For the text-containing cell, return its midpoint in (x, y) coordinate format. 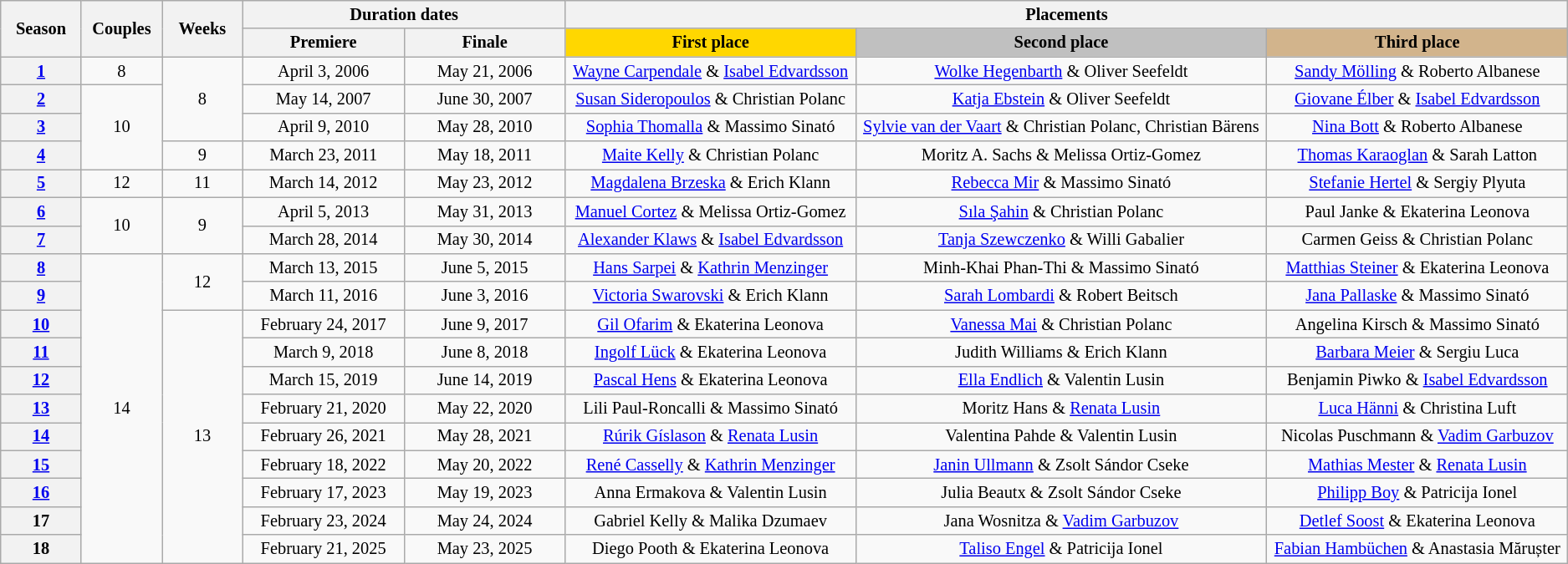
René Casselly & Kathrin Menzinger (711, 465)
Minh-Khai Phan-Thi & Massimo Sinató (1061, 267)
Rebecca Mir & Massimo Sinató (1061, 183)
February 26, 2021 (323, 436)
May 28, 2021 (485, 436)
Duration dates (404, 14)
Maite Kelly & Christian Polanc (711, 155)
Detlef Soost & Ekaterina Leonova (1417, 521)
Giovane Élber & Isabel Edvardsson (1417, 99)
Sarah Lombardi & Robert Beitsch (1061, 296)
June 9, 2017 (485, 324)
April 9, 2010 (323, 127)
Thomas Karaoglan & Sarah Latton (1417, 155)
Gil Ofarim & Ekaterina Leonova (711, 324)
April 5, 2013 (323, 211)
Mathias Mester & Renata Lusin (1417, 465)
March 11, 2016 (323, 296)
Taliso Engel & Patricija Ionel (1061, 549)
February 17, 2023 (323, 492)
Vanessa Mai & Christian Polanc (1061, 324)
6 (41, 211)
Wayne Carpendale & Isabel Edvardsson (711, 71)
Couples (121, 28)
March 14, 2012 (323, 183)
Sophia Thomalla & Massimo Sinató (711, 127)
Janin Ullmann & Zsolt Sándor Cseke (1061, 465)
Sylvie van der Vaart & Christian Polanc, Christian Bärens (1061, 127)
May 18, 2011 (485, 155)
Luca Hänni & Christina Luft (1417, 409)
Katja Ebstein & Oliver Seefeldt (1061, 99)
16 (41, 492)
May 28, 2010 (485, 127)
Finale (485, 43)
February 23, 2024 (323, 521)
Premiere (323, 43)
Season (41, 28)
May 14, 2007 (323, 99)
March 13, 2015 (323, 267)
Weeks (202, 28)
Moritz A. Sachs & Melissa Ortiz-Gomez (1061, 155)
Ingolf Lück & Ekaterina Leonova (711, 352)
June 8, 2018 (485, 352)
May 20, 2022 (485, 465)
17 (41, 521)
Hans Sarpei & Kathrin Menzinger (711, 267)
June 30, 2007 (485, 99)
Fabian Hambüchen & Anastasia Mărușter (1417, 549)
Matthias Steiner & Ekaterina Leonova (1417, 267)
Barbara Meier & Sergiu Luca (1417, 352)
Rúrik Gíslason & Renata Lusin (711, 436)
Gabriel Kelly & Malika Dzumaev (711, 521)
Lili Paul-Roncalli & Massimo Sinató (711, 409)
Philipp Boy & Patricija Ionel (1417, 492)
Valentina Pahde & Valentin Lusin (1061, 436)
March 9, 2018 (323, 352)
June 14, 2019 (485, 380)
Nina Bott & Roberto Albanese (1417, 127)
Placements (1067, 14)
Judith Williams & Erich Klann (1061, 352)
Ella Endlich & Valentin Lusin (1061, 380)
2 (41, 99)
Susan Sideropoulos & Christian Polanc (711, 99)
Jana Wosnitza & Vadim Garbuzov (1061, 521)
Manuel Cortez & Melissa Ortiz-Gomez (711, 211)
1 (41, 71)
June 5, 2015 (485, 267)
15 (41, 465)
Sıla Şahin & Christian Polanc (1061, 211)
Moritz Hans & Renata Lusin (1061, 409)
March 28, 2014 (323, 240)
February 21, 2020 (323, 409)
Paul Janke & Ekaterina Leonova (1417, 211)
First place (711, 43)
4 (41, 155)
Third place (1417, 43)
Anna Ermakova & Valentin Lusin (711, 492)
7 (41, 240)
Diego Pooth & Ekaterina Leonova (711, 549)
Jana Pallaske & Massimo Sinató (1417, 296)
Julia Beautx & Zsolt Sándor Cseke (1061, 492)
April 3, 2006 (323, 71)
3 (41, 127)
May 19, 2023 (485, 492)
May 30, 2014 (485, 240)
May 21, 2006 (485, 71)
May 31, 2013 (485, 211)
Pascal Hens & Ekaterina Leonova (711, 380)
5 (41, 183)
Carmen Geiss & Christian Polanc (1417, 240)
Magdalena Brzeska & Erich Klann (711, 183)
May 24, 2024 (485, 521)
Sandy Mölling & Roberto Albanese (1417, 71)
Wolke Hegenbarth & Oliver Seefeldt (1061, 71)
18 (41, 549)
May 23, 2012 (485, 183)
Angelina Kirsch & Massimo Sinató (1417, 324)
March 23, 2011 (323, 155)
February 21, 2025 (323, 549)
June 3, 2016 (485, 296)
February 18, 2022 (323, 465)
February 24, 2017 (323, 324)
Benjamin Piwko & Isabel Edvardsson (1417, 380)
March 15, 2019 (323, 380)
May 23, 2025 (485, 549)
Second place (1061, 43)
Nicolas Puschmann & Vadim Garbuzov (1417, 436)
Stefanie Hertel & Sergiy Plyuta (1417, 183)
May 22, 2020 (485, 409)
Victoria Swarovski & Erich Klann (711, 296)
Tanja Szewczenko & Willi Gabalier (1061, 240)
Alexander Klaws & Isabel Edvardsson (711, 240)
